Extract the [X, Y] coordinate from the center of the cell holding the provided text.  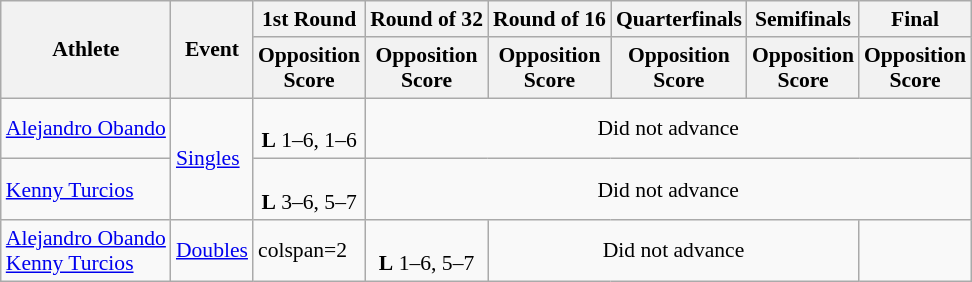
Semifinals [803, 19]
Quarterfinals [679, 19]
L 1–6, 5–7 [426, 250]
Doubles [212, 250]
L 1–6, 1–6 [309, 128]
Alejandro ObandoKenny Turcios [86, 250]
Round of 32 [426, 19]
Singles [212, 159]
L 3–6, 5–7 [309, 190]
Athlete [86, 50]
Alejandro Obando [86, 128]
Round of 16 [550, 19]
Final [915, 19]
Event [212, 50]
colspan=2 [309, 250]
Kenny Turcios [86, 190]
1st Round [309, 19]
